Output the [x, y] coordinate of the center of the cell containing the given text.  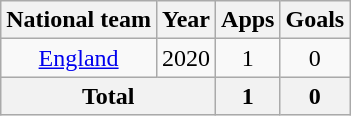
National team [79, 20]
Total [108, 96]
2020 [186, 58]
Apps [248, 20]
Goals [315, 20]
England [79, 58]
Year [186, 20]
